Return [x, y] of the center of cell containing provided text 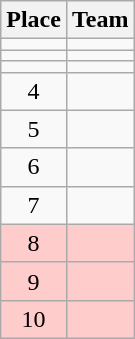
7 [34, 205]
8 [34, 243]
5 [34, 129]
4 [34, 91]
10 [34, 319]
Team [100, 20]
Place [34, 20]
6 [34, 167]
9 [34, 281]
